Pinpoint the cell where the given text exists, returning its (X, Y) midpoint coordinate. 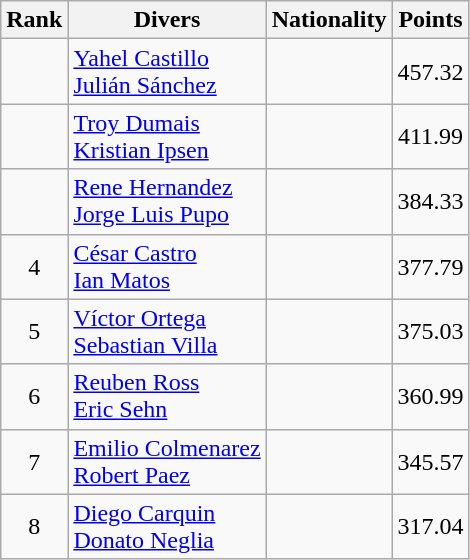
Emilio Colmenarez Robert Paez (167, 462)
411.99 (430, 136)
317.04 (430, 526)
Points (430, 20)
345.57 (430, 462)
Troy Dumais Kristian Ipsen (167, 136)
457.32 (430, 72)
Nationality (329, 20)
377.79 (430, 266)
Divers (167, 20)
Reuben Ross Eric Sehn (167, 396)
Diego Carquin Donato Neglia (167, 526)
Víctor Ortega Sebastian Villa (167, 332)
5 (34, 332)
6 (34, 396)
375.03 (430, 332)
Rene Hernandez Jorge Luis Pupo (167, 202)
4 (34, 266)
César Castro Ian Matos (167, 266)
360.99 (430, 396)
7 (34, 462)
384.33 (430, 202)
Rank (34, 20)
8 (34, 526)
Yahel Castillo Julián Sánchez (167, 72)
